From the cell containing the given text, extract its center point as (x, y) coordinate. 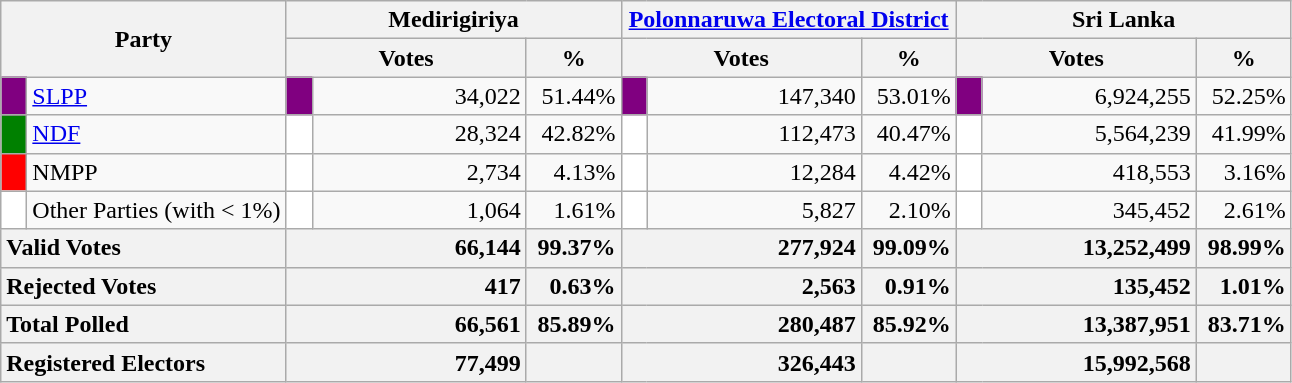
2,563 (741, 286)
98.99% (1244, 248)
52.25% (1244, 96)
12,284 (754, 172)
2,734 (419, 172)
53.01% (908, 96)
13,387,951 (1076, 324)
147,340 (754, 96)
2.10% (908, 210)
99.37% (574, 248)
280,487 (741, 324)
0.63% (574, 286)
41.99% (1244, 134)
NDF (156, 134)
135,452 (1076, 286)
326,443 (741, 362)
112,473 (754, 134)
1.01% (1244, 286)
5,827 (754, 210)
83.71% (1244, 324)
1,064 (419, 210)
66,144 (406, 248)
77,499 (406, 362)
3.16% (1244, 172)
Medirigiriya (454, 20)
15,992,568 (1076, 362)
Valid Votes (144, 248)
Sri Lanka (1124, 20)
Total Polled (144, 324)
345,452 (1089, 210)
417 (406, 286)
Party (144, 39)
418,553 (1089, 172)
NMPP (156, 172)
SLPP (156, 96)
4.42% (908, 172)
Other Parties (with < 1%) (156, 210)
5,564,239 (1089, 134)
40.47% (908, 134)
Polonnaruwa Electoral District (788, 20)
85.92% (908, 324)
2.61% (1244, 210)
85.89% (574, 324)
13,252,499 (1076, 248)
42.82% (574, 134)
28,324 (419, 134)
0.91% (908, 286)
51.44% (574, 96)
277,924 (741, 248)
1.61% (574, 210)
6,924,255 (1089, 96)
Registered Electors (144, 362)
99.09% (908, 248)
Rejected Votes (144, 286)
34,022 (419, 96)
66,561 (406, 324)
4.13% (574, 172)
